Determine the [x, y] coordinate at the center of the cell enclosing the given text.  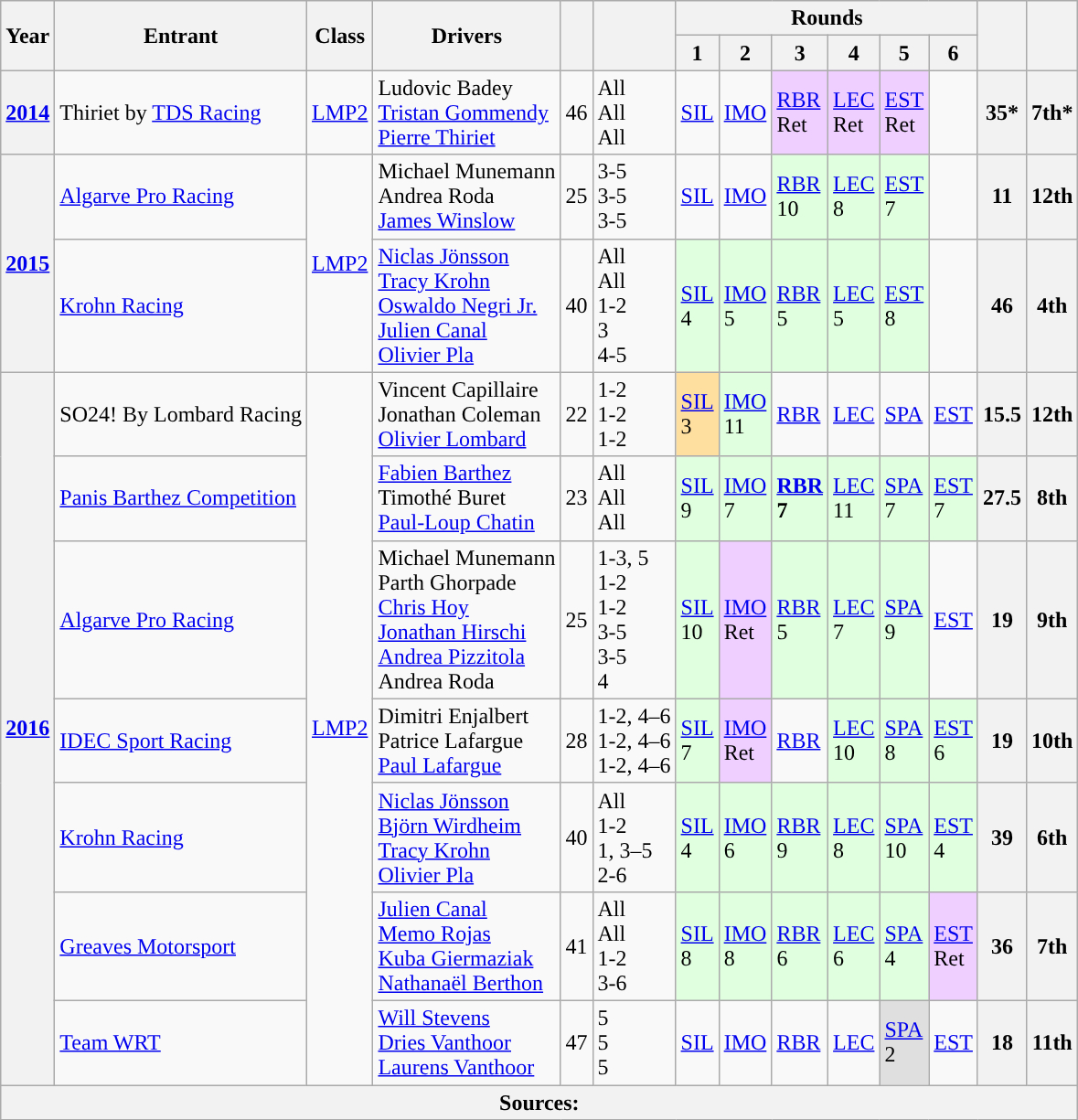
Dimitri Enjalbert Patrice Lafargue Paul Lafargue [466, 741]
555 [635, 1042]
Rounds [827, 18]
IMO8 [745, 945]
LEC11 [854, 498]
RBR6 [800, 945]
EST8 [904, 305]
3-53-53-5 [635, 197]
36 [1002, 945]
22 [576, 414]
Drivers [466, 36]
3 [800, 53]
Niclas Jönsson Björn Wirdheim Tracy Krohn Olivier Pla [466, 837]
1-3, 51-21-23-53-54 [635, 620]
7th* [1052, 112]
All1-21, 3–52-6 [635, 837]
11th [1052, 1042]
Entrant [181, 36]
27.5 [1002, 498]
23 [576, 498]
RBR10 [800, 197]
SIL3 [697, 414]
2015 [27, 263]
2014 [27, 112]
6 [954, 53]
4 [854, 53]
RBR7 [800, 498]
Julien Canal Memo Rojas Kuba Giermaziak Nathanaël Berthon [466, 945]
Team WRT [181, 1042]
SIL10 [697, 620]
Michael Munemann Parth Ghorpade Chris Hoy Jonathan Hirschi Andrea Pizzitola Andrea Roda [466, 620]
IMO11 [745, 414]
2016 [27, 728]
AllAll1-234-5 [635, 305]
47 [576, 1042]
8th [1052, 498]
IMO7 [745, 498]
EST4 [954, 837]
6th [1052, 837]
Fabien Barthez Timothé Buret Paul-Loup Chatin [466, 498]
IMO6 [745, 837]
LEC10 [854, 741]
4th [1052, 305]
2 [745, 53]
SPA2 [904, 1042]
LEC6 [854, 945]
18 [1002, 1042]
1-21-21-2 [635, 414]
SIL8 [697, 945]
Will Stevens Dries Vanthoor Laurens Vanthoor [466, 1042]
11 [1002, 197]
SIL7 [697, 741]
Vincent Capillaire Jonathan Coleman Olivier Lombard [466, 414]
RBR9 [800, 837]
LEC7 [854, 620]
10th [1052, 741]
SPA10 [904, 837]
Thiriet by TDS Racing [181, 112]
IDEC Sport Racing [181, 741]
15.5 [1002, 414]
7th [1052, 945]
Niclas Jönsson Tracy Krohn Oswaldo Negri Jr. Julien Canal Olivier Pla [466, 305]
39 [1002, 837]
SPA9 [904, 620]
1-2, 4–61-2, 4–61-2, 4–6 [635, 741]
AllAll1-23-6 [635, 945]
41 [576, 945]
SPA7 [904, 498]
LECRet [854, 112]
RBRRet [800, 112]
Michael Munemann Andrea Roda James Winslow [466, 197]
Panis Barthez Competition [181, 498]
1 [697, 53]
Sources: [539, 1102]
SPA8 [904, 741]
5 [904, 53]
35* [1002, 112]
EST6 [954, 741]
SIL9 [697, 498]
Greaves Motorsport [181, 945]
28 [576, 741]
Year [27, 36]
Class [340, 36]
SO24! By Lombard Racing [181, 414]
SPA4 [904, 945]
SPA [904, 414]
IMO5 [745, 305]
Ludovic Badey Tristan Gommendy Pierre Thiriet [466, 112]
LEC5 [854, 305]
9th [1052, 620]
